Identify which cell holds the provided text, then report its (X, Y) central coordinate. 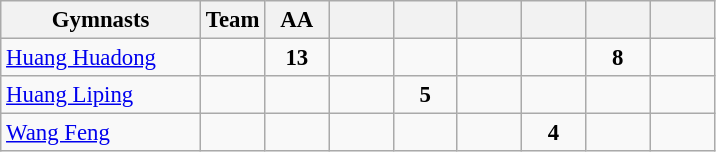
4 (553, 133)
Wang Feng (101, 133)
13 (297, 58)
5 (425, 95)
Team (232, 20)
AA (297, 20)
Huang Huadong (101, 58)
Gymnasts (101, 20)
8 (618, 58)
Huang Liping (101, 95)
